Capture the cell that displays the provided text and extract its [X, Y] central coordinate. 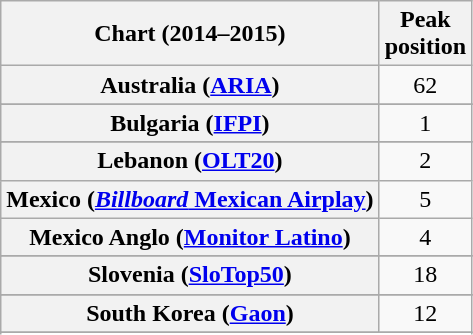
Chart (2014–2015) [190, 34]
62 [425, 85]
Slovenia (SloTop50) [190, 275]
Lebanon (OLT20) [190, 161]
12 [425, 313]
1 [425, 123]
2 [425, 161]
Australia (ARIA) [190, 85]
South Korea (Gaon) [190, 313]
Mexico Anglo (Monitor Latino) [190, 237]
Peakposition [425, 34]
18 [425, 275]
4 [425, 237]
5 [425, 199]
Bulgaria (IFPI) [190, 123]
Mexico (Billboard Mexican Airplay) [190, 199]
